Identify which cell holds the provided text, then report its [X, Y] central coordinate. 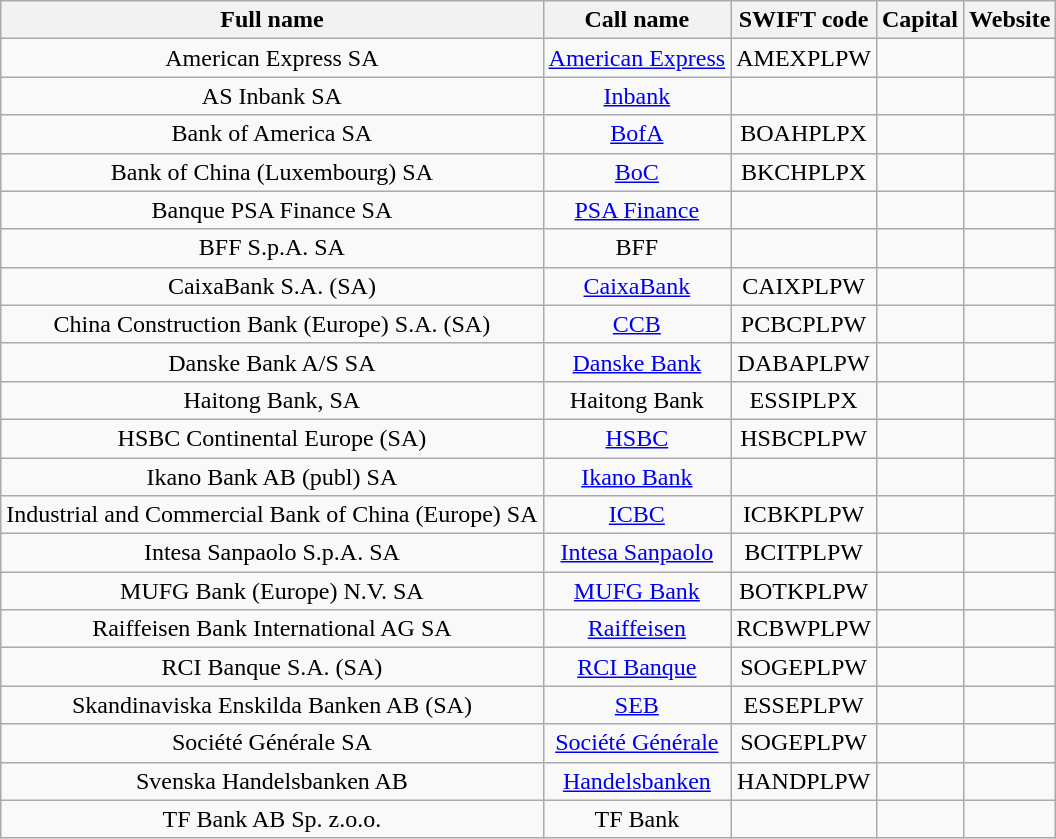
Industrial and Commercial Bank of China (Europe) SA [272, 515]
CaixaBank S.A. (SA) [272, 286]
Intesa Sanpaolo S.p.A. SA [272, 553]
RCI Banque [637, 667]
Haitong Bank [637, 400]
American Express [637, 58]
AS Inbank SA [272, 96]
ESSIPLPX [804, 400]
Société Générale SA [272, 743]
MUFG Bank [637, 591]
CAIXPLPW [804, 286]
CaixaBank [637, 286]
Ikano Bank AB (publ) SA [272, 477]
Raiffeisen [637, 629]
MUFG Bank (Europe) N.V. SA [272, 591]
PSA Finance [637, 210]
HSBC Continental Europe (SA) [272, 438]
Banque PSA Finance SA [272, 210]
Société Générale [637, 743]
China Construction Bank (Europe) S.A. (SA) [272, 324]
CCB [637, 324]
BFF S.p.A. SA [272, 248]
BFF [637, 248]
HANDPLPW [804, 781]
Intesa Sanpaolo [637, 553]
Capital [920, 20]
Bank of China (Luxembourg) SA [272, 172]
Inbank [637, 96]
HSBCPLPW [804, 438]
AMEXPLPW [804, 58]
ICBKPLPW [804, 515]
Handelsbanken [637, 781]
Ikano Bank [637, 477]
PCBCPLPW [804, 324]
BofA [637, 134]
SEB [637, 705]
Danske Bank A/S SA [272, 362]
TF Bank AB Sp. z.o.o. [272, 819]
SWIFT code [804, 20]
Svenska Handelsbanken AB [272, 781]
RCI Banque S.A. (SA) [272, 667]
American Express SA [272, 58]
DABAPLPW [804, 362]
BOTKPLPW [804, 591]
RCBWPLPW [804, 629]
Skandinaviska Enskilda Banken AB (SA) [272, 705]
BoC [637, 172]
BOAHPLPX [804, 134]
HSBC [637, 438]
ICBC [637, 515]
BKCHPLPX [804, 172]
Website [1010, 20]
Haitong Bank, SA [272, 400]
Danske Bank [637, 362]
Bank of America SA [272, 134]
Raiffeisen Bank International AG SA [272, 629]
Call name [637, 20]
ESSEPLPW [804, 705]
Full name [272, 20]
BCITPLPW [804, 553]
TF Bank [637, 819]
